From the cell containing the given text, extract its center point as [x, y] coordinate. 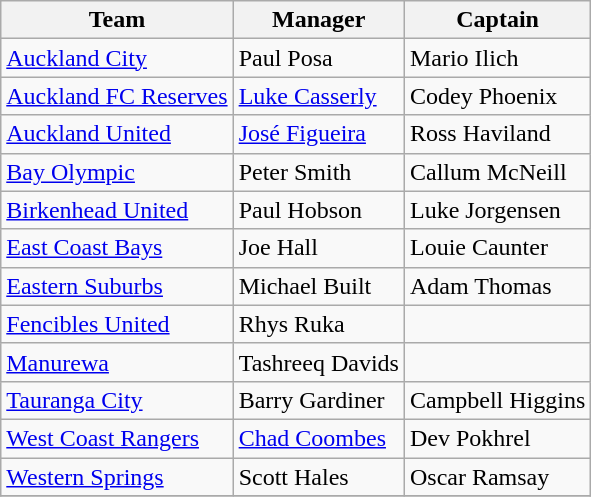
Auckland United [117, 134]
Auckland FC Reserves [117, 96]
Oscar Ramsay [497, 477]
Codey Phoenix [497, 96]
Callum McNeill [497, 172]
Manager [318, 20]
Western Springs [117, 477]
Manurewa [117, 362]
Michael Built [318, 286]
Tauranga City [117, 400]
West Coast Rangers [117, 438]
Paul Posa [318, 58]
Rhys Ruka [318, 324]
Birkenhead United [117, 210]
Tashreeq Davids [318, 362]
Scott Hales [318, 477]
Joe Hall [318, 248]
Ross Haviland [497, 134]
Luke Casserly [318, 96]
Chad Coombes [318, 438]
Captain [497, 20]
Paul Hobson [318, 210]
Mario Ilich [497, 58]
Adam Thomas [497, 286]
Bay Olympic [117, 172]
Fencibles United [117, 324]
Louie Caunter [497, 248]
Eastern Suburbs [117, 286]
Dev Pokhrel [497, 438]
Campbell Higgins [497, 400]
Luke Jorgensen [497, 210]
Barry Gardiner [318, 400]
José Figueira [318, 134]
Auckland City [117, 58]
Peter Smith [318, 172]
East Coast Bays [117, 248]
Team [117, 20]
